Determine the (x, y) coordinate at the center of the cell enclosing the given text.  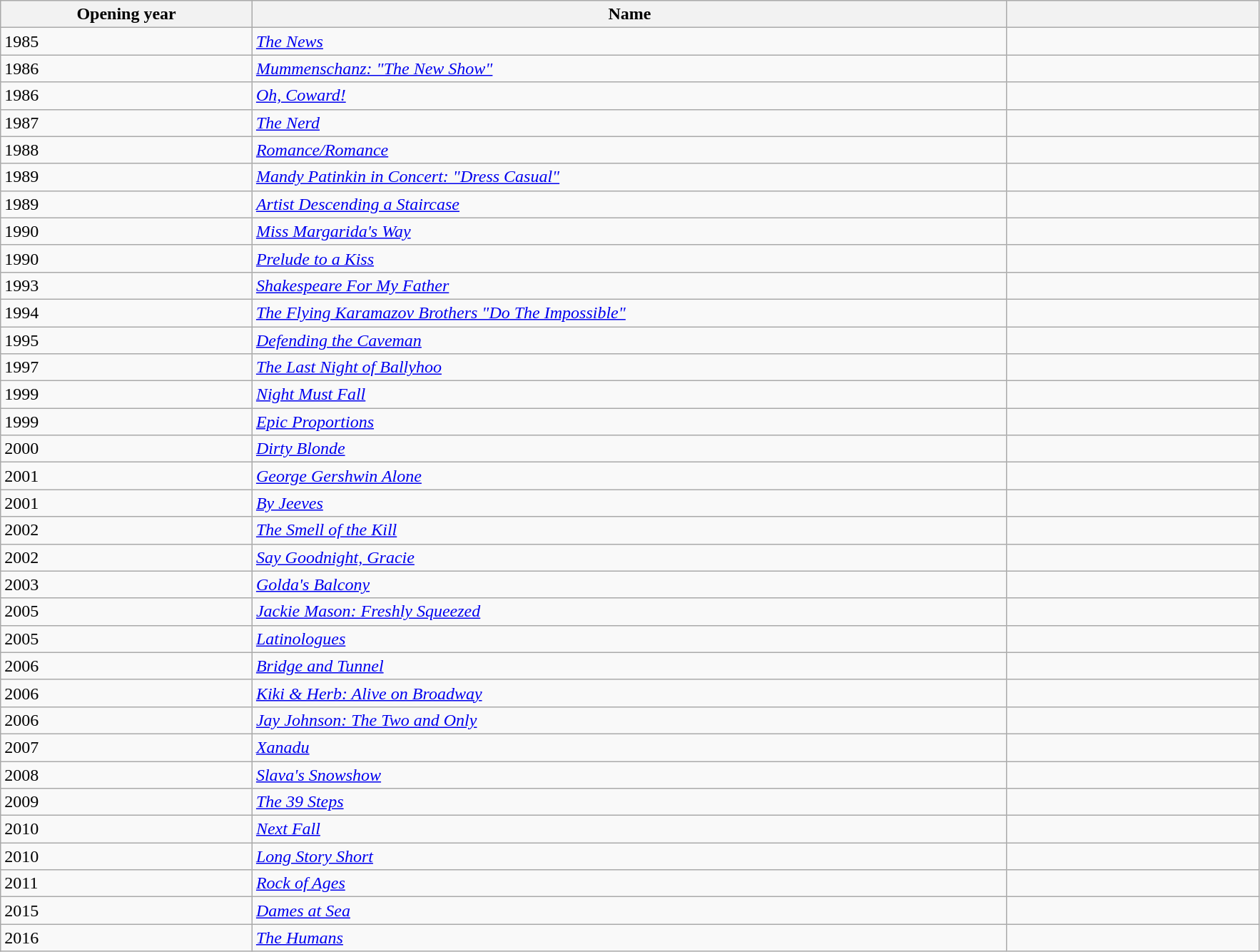
Kiki & Herb: Alive on Broadway (629, 693)
Artist Descending a Staircase (629, 204)
Prelude to a Kiss (629, 258)
The News (629, 41)
The Flying Karamazov Brothers "Do The Impossible" (629, 313)
Night Must Fall (629, 395)
Name (629, 14)
Miss Margarida's Way (629, 231)
Oh, Coward! (629, 96)
Latinologues (629, 639)
Long Story Short (629, 856)
1997 (127, 368)
Shakespeare For My Father (629, 285)
Romance/Romance (629, 150)
Opening year (127, 14)
2008 (127, 774)
Say Goodnight, Gracie (629, 557)
1994 (127, 313)
Dames at Sea (629, 911)
Jay Johnson: The Two and Only (629, 720)
1987 (127, 123)
1988 (127, 150)
The Nerd (629, 123)
2016 (127, 938)
2007 (127, 747)
Epic Proportions (629, 422)
1993 (127, 285)
2000 (127, 449)
1995 (127, 340)
By Jeeves (629, 503)
Golda's Balcony (629, 584)
Next Fall (629, 829)
Slava's Snowshow (629, 774)
The Humans (629, 938)
The 39 Steps (629, 802)
Defending the Caveman (629, 340)
The Last Night of Ballyhoo (629, 368)
The Smell of the Kill (629, 530)
2011 (127, 883)
Mandy Patinkin in Concert: "Dress Casual" (629, 177)
Bridge and Tunnel (629, 666)
1985 (127, 41)
George Gershwin Alone (629, 476)
2015 (127, 911)
Rock of Ages (629, 883)
Mummenschanz: "The New Show" (629, 69)
Dirty Blonde (629, 449)
2009 (127, 802)
Xanadu (629, 747)
Jackie Mason: Freshly Squeezed (629, 612)
2003 (127, 584)
